For the text-containing cell, return its midpoint in (x, y) coordinate format. 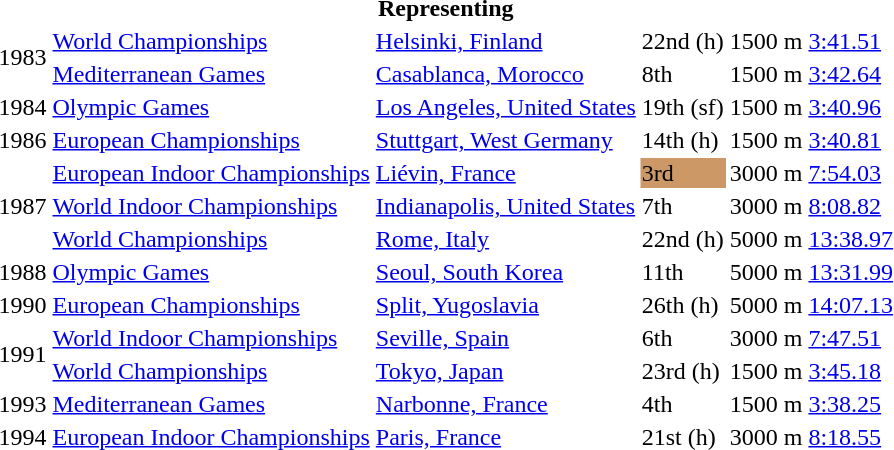
Seoul, South Korea (506, 272)
Split, Yugoslavia (506, 305)
Casablanca, Morocco (506, 74)
Liévin, France (506, 173)
6th (682, 338)
19th (sf) (682, 107)
Stuttgart, West Germany (506, 140)
European Indoor Championships (211, 173)
23rd (h) (682, 371)
Rome, Italy (506, 239)
4th (682, 404)
Seville, Spain (506, 338)
3rd (682, 173)
14th (h) (682, 140)
Helsinki, Finland (506, 41)
Narbonne, France (506, 404)
Tokyo, Japan (506, 371)
8th (682, 74)
26th (h) (682, 305)
11th (682, 272)
7th (682, 206)
Indianapolis, United States (506, 206)
Los Angeles, United States (506, 107)
